Identify which cell holds the provided text, then report its (X, Y) central coordinate. 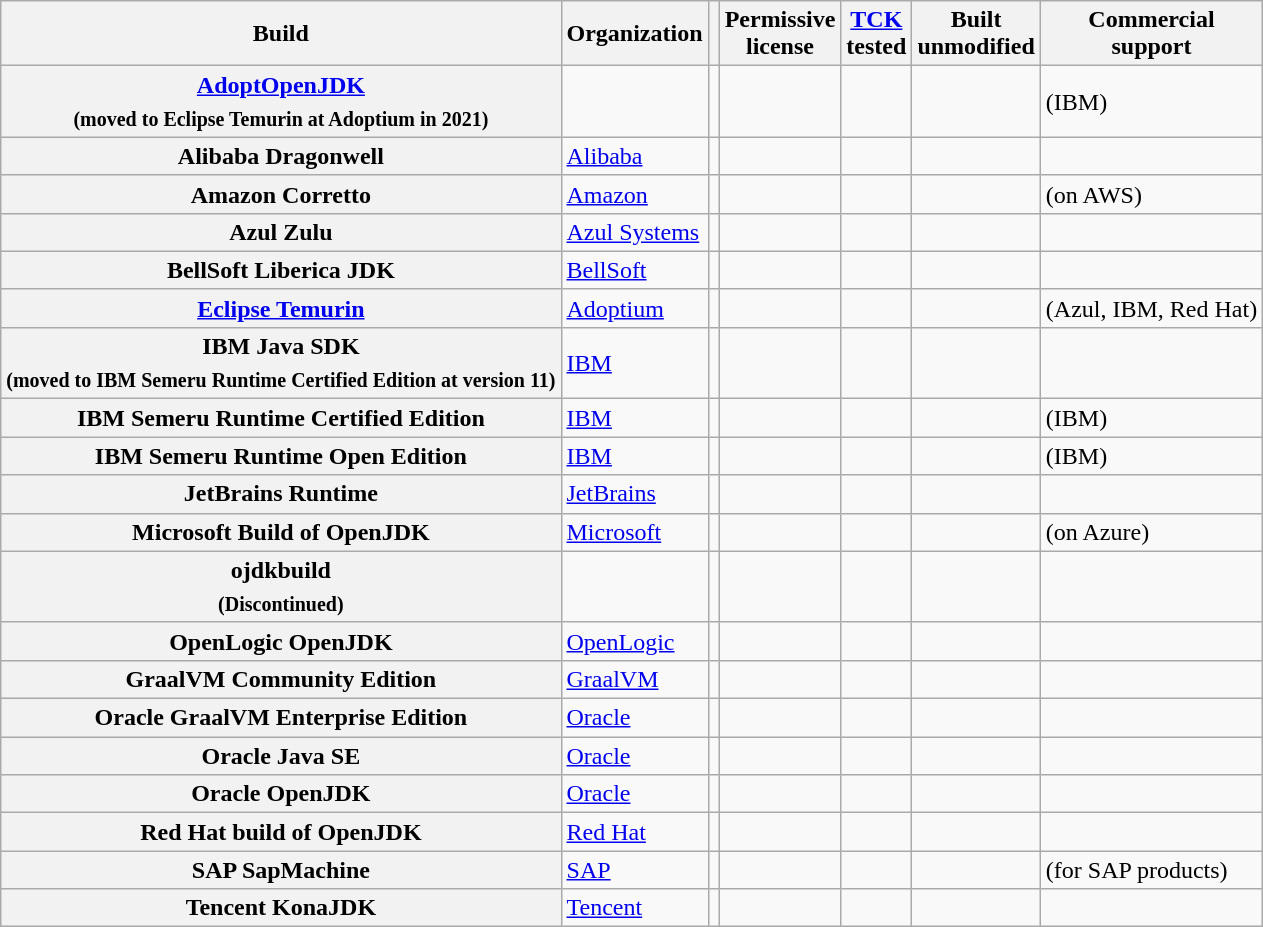
Amazon Corretto (281, 194)
Amazon (634, 194)
(for SAP products) (1151, 870)
Alibaba Dragonwell (281, 156)
Permissive license (780, 34)
SAP SapMachine (281, 870)
Oracle Java SE (281, 756)
(Azul, IBM, Red Hat) (1151, 308)
Tencent (634, 908)
Azul Systems (634, 232)
Organization (634, 34)
Red Hat build of OpenJDK (281, 832)
Microsoft Build of OpenJDK (281, 532)
Build (281, 34)
Commercialsupport (1151, 34)
Tencent KonaJDK (281, 908)
JetBrains (634, 494)
Eclipse Temurin (281, 308)
Microsoft (634, 532)
JetBrains Runtime (281, 494)
Adoptium (634, 308)
ojdkbuild(Discontinued) (281, 586)
TCK tested (876, 34)
Alibaba (634, 156)
BellSoft Liberica JDK (281, 270)
GraalVM (634, 679)
GraalVM Community Edition (281, 679)
SAP (634, 870)
IBM Semeru Runtime Open Edition (281, 456)
(on AWS) (1151, 194)
BellSoft (634, 270)
IBM Java SDK(moved to IBM Semeru Runtime Certified Edition at version 11) (281, 362)
Built unmodified (976, 34)
AdoptOpenJDK(moved to Eclipse Temurin at Adoptium in 2021) (281, 102)
(on Azure) (1151, 532)
Red Hat (634, 832)
Azul Zulu (281, 232)
OpenLogic (634, 641)
Oracle GraalVM Enterprise Edition (281, 718)
OpenLogic OpenJDK (281, 641)
Oracle OpenJDK (281, 794)
IBM Semeru Runtime Certified Edition (281, 418)
